Extract the [X, Y] coordinate from the center of the cell holding the provided text.  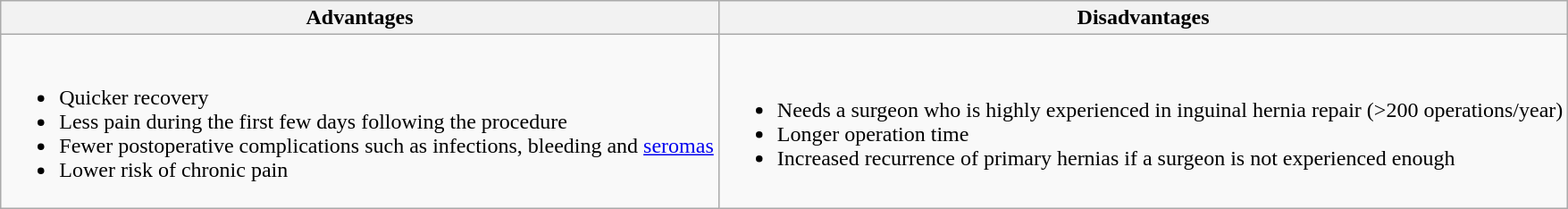
Advantages [360, 18]
Disadvantages [1144, 18]
